From the cell containing the given text, extract its center point as [X, Y] coordinate. 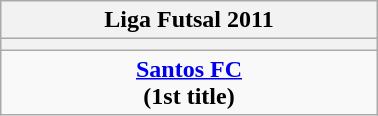
Liga Futsal 2011 [189, 20]
Santos FC (1st title) [189, 82]
